For the text-containing cell, return its midpoint in (x, y) coordinate format. 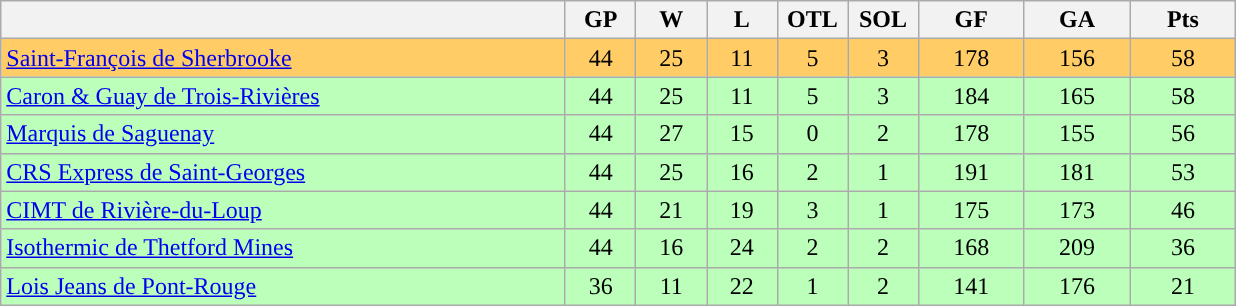
Isothermic de Thetford Mines (284, 248)
0 (812, 134)
156 (1077, 58)
CRS Express de Saint-Georges (284, 172)
OTL (812, 20)
168 (971, 248)
155 (1077, 134)
53 (1183, 172)
191 (971, 172)
175 (971, 210)
SOL (884, 20)
Pts (1183, 20)
46 (1183, 210)
165 (1077, 96)
Lois Jeans de Pont-Rouge (284, 286)
GP (600, 20)
22 (742, 286)
CIMT de Rivière-du-Loup (284, 210)
19 (742, 210)
181 (1077, 172)
141 (971, 286)
209 (1077, 248)
GA (1077, 20)
24 (742, 248)
184 (971, 96)
15 (742, 134)
L (742, 20)
56 (1183, 134)
GF (971, 20)
Marquis de Saguenay (284, 134)
Caron & Guay de Trois-Rivières (284, 96)
173 (1077, 210)
176 (1077, 286)
27 (672, 134)
W (672, 20)
Saint-François de Sherbrooke (284, 58)
